Capture the cell that displays the provided text and extract its [x, y] central coordinate. 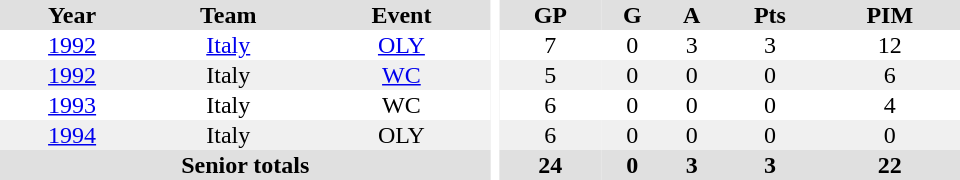
Pts [770, 15]
4 [890, 105]
Senior totals [245, 165]
7 [550, 45]
24 [550, 165]
12 [890, 45]
1993 [72, 105]
G [632, 15]
Year [72, 15]
1994 [72, 135]
5 [550, 75]
Team [228, 15]
GP [550, 15]
22 [890, 165]
PIM [890, 15]
A [692, 15]
Event [401, 15]
